Return (x, y) of the center of cell containing provided text 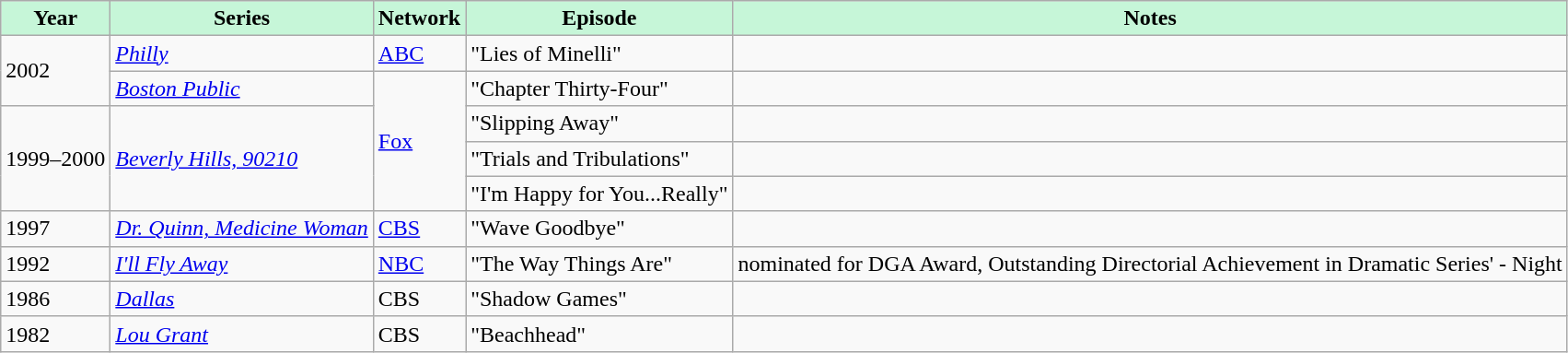
"Trials and Tribulations" (599, 159)
1997 (55, 229)
"The Way Things Are" (599, 264)
1999–2000 (55, 159)
Fox (419, 141)
"Lies of Minelli" (599, 53)
nominated for DGA Award, Outstanding Directorial Achievement in Dramatic Series' - Night (1150, 264)
Network (419, 18)
Philly (241, 53)
Dallas (241, 299)
Episode (599, 18)
1982 (55, 334)
1986 (55, 299)
I'll Fly Away (241, 264)
ABC (419, 53)
"Chapter Thirty-Four" (599, 88)
"I'm Happy for You...Really" (599, 194)
2002 (55, 71)
Series (241, 18)
"Slipping Away" (599, 124)
"Wave Goodbye" (599, 229)
"Shadow Games" (599, 299)
"Beachhead" (599, 334)
Lou Grant (241, 334)
Boston Public (241, 88)
NBC (419, 264)
Notes (1150, 18)
Dr. Quinn, Medicine Woman (241, 229)
1992 (55, 264)
Year (55, 18)
Beverly Hills, 90210 (241, 159)
